Search for the cell housing the specified text and yield its (X, Y) center coordinate. 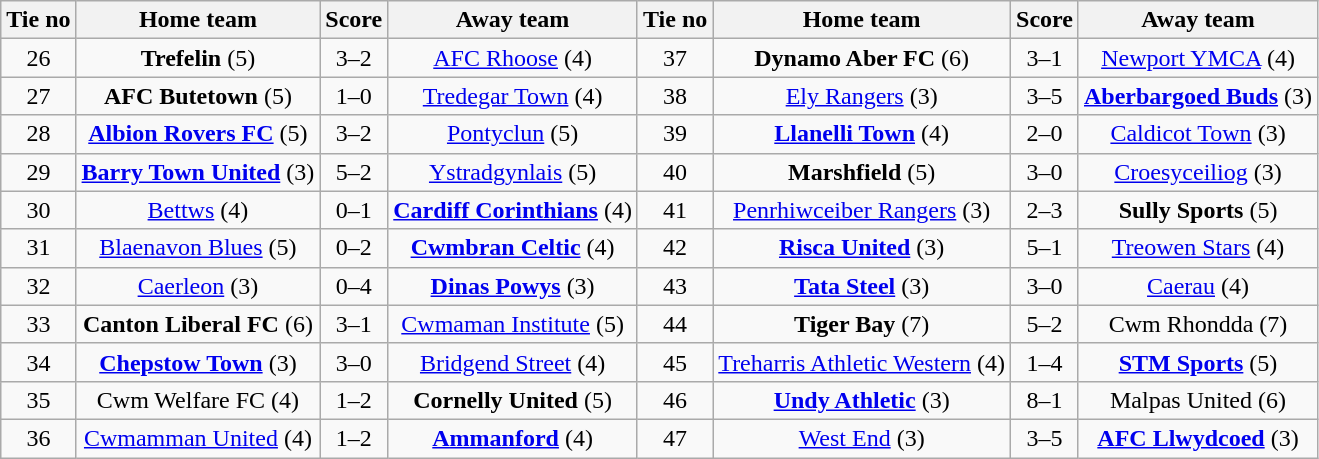
Caerau (4) (1198, 286)
44 (674, 324)
Malpas United (6) (1198, 400)
STM Sports (5) (1198, 362)
42 (674, 248)
Ystradgynlais (5) (513, 172)
Caerleon (3) (198, 286)
1–4 (1045, 362)
Penrhiwceiber Rangers (3) (862, 210)
Aberbargoed Buds (3) (1198, 96)
0–2 (354, 248)
Cwmbran Celtic (4) (513, 248)
AFC Rhoose (4) (513, 58)
40 (674, 172)
45 (674, 362)
Blaenavon Blues (5) (198, 248)
27 (38, 96)
Caldicot Town (3) (1198, 134)
Cornelly United (5) (513, 400)
Canton Liberal FC (6) (198, 324)
Treharris Athletic Western (4) (862, 362)
31 (38, 248)
Ely Rangers (3) (862, 96)
35 (38, 400)
33 (38, 324)
30 (38, 210)
Albion Rovers FC (5) (198, 134)
Bettws (4) (198, 210)
Cwmamman United (4) (198, 438)
1–0 (354, 96)
AFC Butetown (5) (198, 96)
Cwm Welfare FC (4) (198, 400)
32 (38, 286)
34 (38, 362)
0–1 (354, 210)
AFC Llwydcoed (3) (1198, 438)
Cardiff Corinthians (4) (513, 210)
Cwmaman Institute (5) (513, 324)
Dinas Powys (3) (513, 286)
47 (674, 438)
Tiger Bay (7) (862, 324)
43 (674, 286)
5–1 (1045, 248)
46 (674, 400)
8–1 (1045, 400)
Pontyclun (5) (513, 134)
Tredegar Town (4) (513, 96)
Marshfield (5) (862, 172)
Risca United (3) (862, 248)
Chepstow Town (3) (198, 362)
39 (674, 134)
36 (38, 438)
Ammanford (4) (513, 438)
37 (674, 58)
0–4 (354, 286)
28 (38, 134)
Newport YMCA (4) (1198, 58)
Barry Town United (3) (198, 172)
Sully Sports (5) (1198, 210)
26 (38, 58)
Treowen Stars (4) (1198, 248)
38 (674, 96)
Trefelin (5) (198, 58)
2–3 (1045, 210)
Undy Athletic (3) (862, 400)
Bridgend Street (4) (513, 362)
Cwm Rhondda (7) (1198, 324)
Llanelli Town (4) (862, 134)
41 (674, 210)
Croesyceiliog (3) (1198, 172)
29 (38, 172)
West End (3) (862, 438)
Dynamo Aber FC (6) (862, 58)
Tata Steel (3) (862, 286)
2–0 (1045, 134)
